Return [X, Y] of the center of cell containing provided text 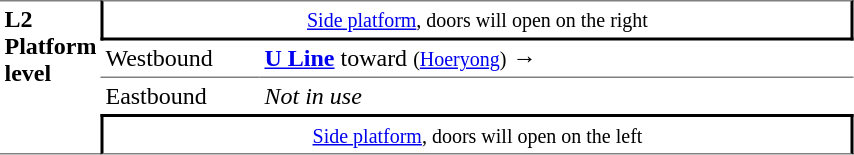
U Line toward (Hoeryong) → [557, 58]
Westbound [180, 58]
Side platform, doors will open on the right [478, 20]
Side platform, doors will open on the left [478, 134]
L2Platform level [50, 77]
Not in use [557, 95]
Eastbound [180, 95]
